For the text-containing cell, return its midpoint in [X, Y] coordinate format. 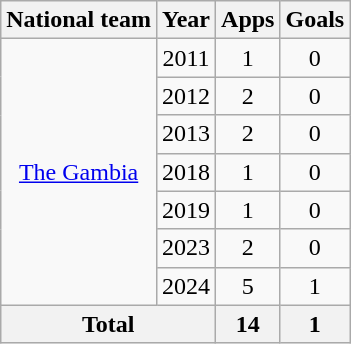
2023 [186, 248]
National team [79, 20]
Apps [248, 20]
The Gambia [79, 172]
2019 [186, 210]
Total [108, 324]
Goals [315, 20]
2012 [186, 96]
2018 [186, 172]
Year [186, 20]
5 [248, 286]
14 [248, 324]
2013 [186, 134]
2024 [186, 286]
2011 [186, 58]
